Pinpoint the cell where the given text exists, returning its [X, Y] midpoint coordinate. 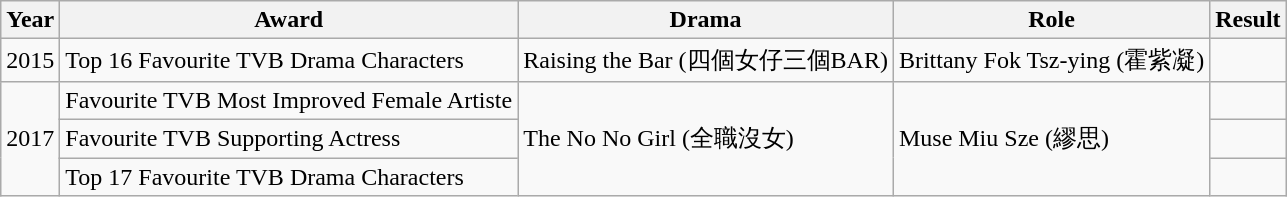
Muse Miu Sze (繆思) [1051, 138]
Drama [706, 20]
Role [1051, 20]
The No No Girl (全職沒女) [706, 138]
Raising the Bar (四個女仔三個BAR) [706, 60]
Favourite TVB Supporting Actress [289, 138]
Year [30, 20]
Top 16 Favourite TVB Drama Characters [289, 60]
2015 [30, 60]
Top 17 Favourite TVB Drama Characters [289, 177]
Brittany Fok Tsz-ying (霍紫凝) [1051, 60]
Award [289, 20]
Result [1248, 20]
2017 [30, 138]
Favourite TVB Most Improved Female Artiste [289, 100]
